Detect which cell encompasses the target text, then output its (X, Y) center coordinate. 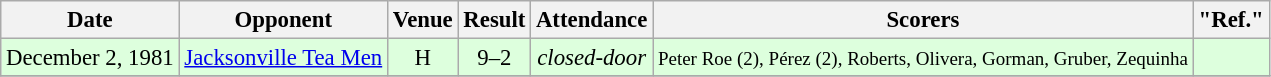
Peter Roe (2), Pérez (2), Roberts, Olivera, Gorman, Gruber, Zequinha (924, 58)
Jacksonville Tea Men (283, 58)
December 2, 1981 (90, 58)
"Ref." (1231, 20)
H (422, 58)
Result (494, 20)
Scorers (924, 20)
Attendance (592, 20)
Venue (422, 20)
9–2 (494, 58)
Opponent (283, 20)
closed-door (592, 58)
Date (90, 20)
